Provide the [X, Y] coordinate of the cell's center where the given text is located.  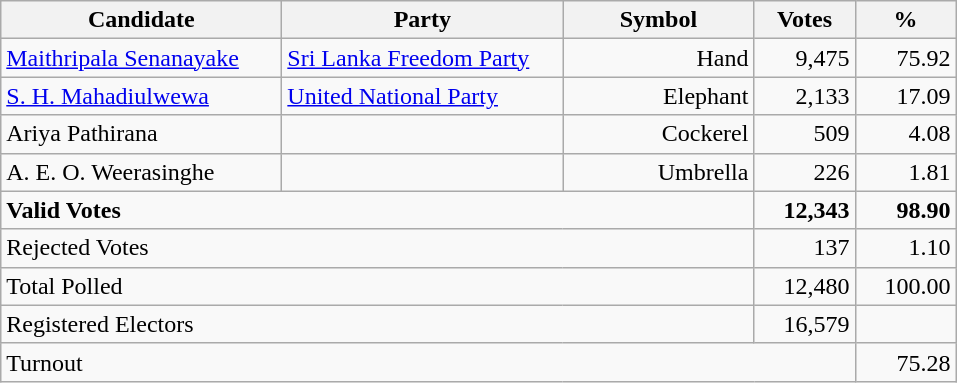
Party [422, 20]
Hand [658, 58]
% [906, 20]
A. E. O. Weerasinghe [142, 172]
Valid Votes [378, 210]
12,343 [804, 210]
Elephant [658, 96]
16,579 [804, 324]
Votes [804, 20]
1.81 [906, 172]
Cockerel [658, 134]
137 [804, 248]
Turnout [428, 362]
United National Party [422, 96]
75.92 [906, 58]
S. H. Mahadiulwewa [142, 96]
Sri Lanka Freedom Party [422, 58]
Candidate [142, 20]
12,480 [804, 286]
226 [804, 172]
98.90 [906, 210]
Registered Electors [378, 324]
100.00 [906, 286]
2,133 [804, 96]
Ariya Pathirana [142, 134]
Maithripala Senanayake [142, 58]
Total Polled [378, 286]
509 [804, 134]
Rejected Votes [378, 248]
75.28 [906, 362]
1.10 [906, 248]
Symbol [658, 20]
4.08 [906, 134]
17.09 [906, 96]
Umbrella [658, 172]
9,475 [804, 58]
